Identify which cell holds the provided text, then report its (x, y) central coordinate. 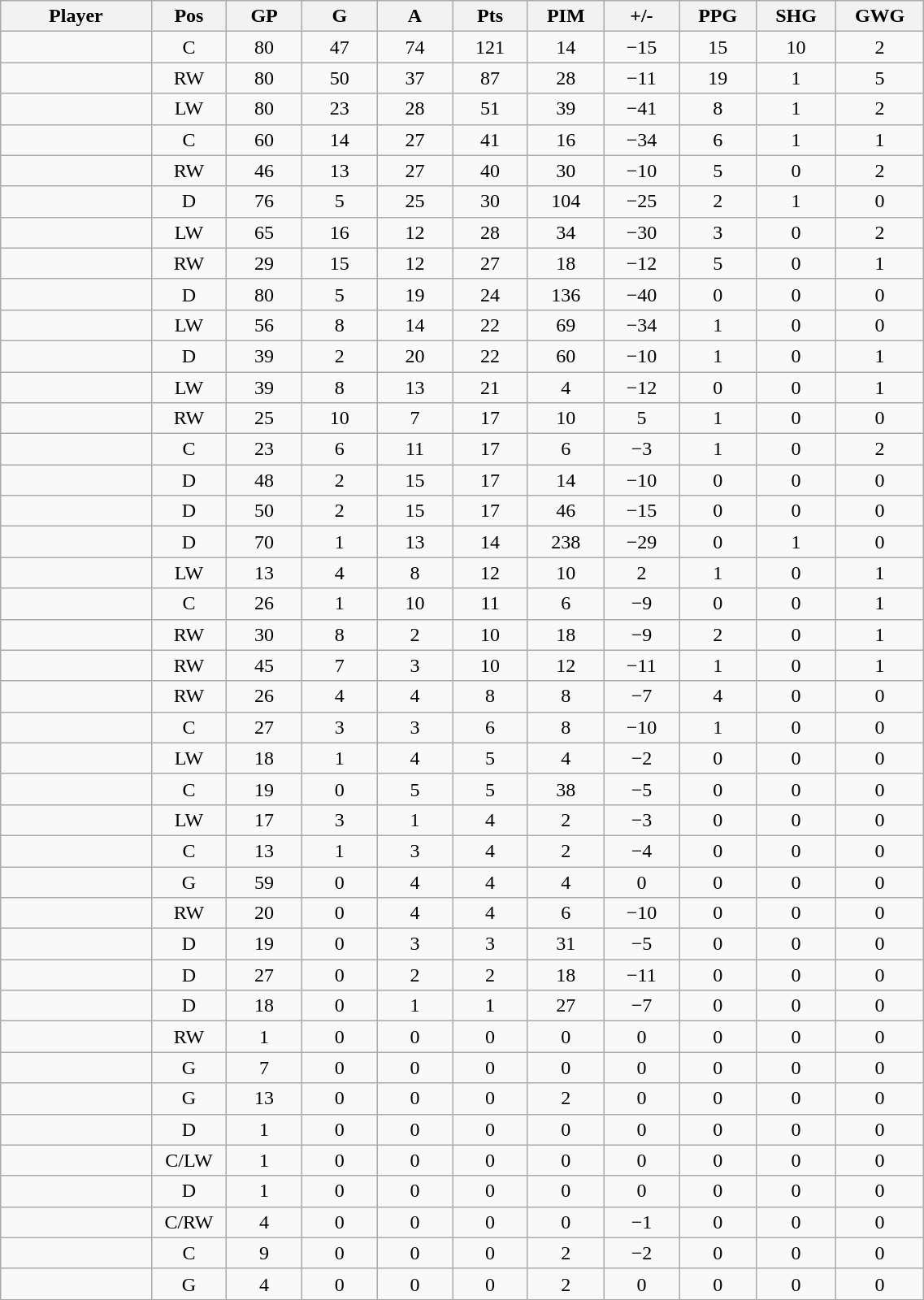
70 (265, 542)
PIM (566, 16)
238 (566, 542)
47 (340, 47)
87 (491, 78)
37 (414, 78)
40 (491, 171)
−1 (642, 1222)
51 (491, 109)
45 (265, 665)
31 (566, 944)
76 (265, 201)
+/- (642, 16)
−40 (642, 294)
SHG (796, 16)
69 (566, 325)
48 (265, 480)
136 (566, 294)
PPG (718, 16)
−25 (642, 201)
24 (491, 294)
74 (414, 47)
34 (566, 232)
Pos (189, 16)
59 (265, 882)
GWG (879, 16)
−4 (642, 851)
Player (76, 16)
56 (265, 325)
38 (566, 789)
104 (566, 201)
A (414, 16)
9 (265, 1253)
−30 (642, 232)
−29 (642, 542)
−41 (642, 109)
41 (491, 140)
65 (265, 232)
GP (265, 16)
21 (491, 388)
29 (265, 263)
C/RW (189, 1222)
Pts (491, 16)
C/LW (189, 1160)
121 (491, 47)
